Capture the cell that displays the provided text and extract its (x, y) central coordinate. 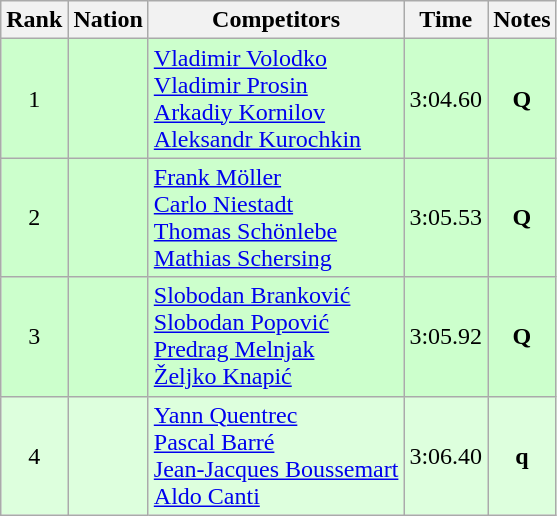
Nation (108, 20)
Vladimir VolodkoVladimir ProsinArkadiy KornilovAleksandr Kurochkin (276, 98)
3:05.53 (446, 218)
3:05.92 (446, 336)
Notes (522, 20)
3:06.40 (446, 456)
q (522, 456)
Competitors (276, 20)
Yann QuentrecPascal BarréJean-Jacques BoussemartAldo Canti (276, 456)
Rank (34, 20)
4 (34, 456)
2 (34, 218)
Slobodan BrankovićSlobodan PopovićPredrag MelnjakŽeljko Knapić (276, 336)
Time (446, 20)
3 (34, 336)
3:04.60 (446, 98)
Frank MöllerCarlo NiestadtThomas SchönlebeMathias Schersing (276, 218)
1 (34, 98)
